Determine the (X, Y) coordinate at the center of the cell enclosing the given text.  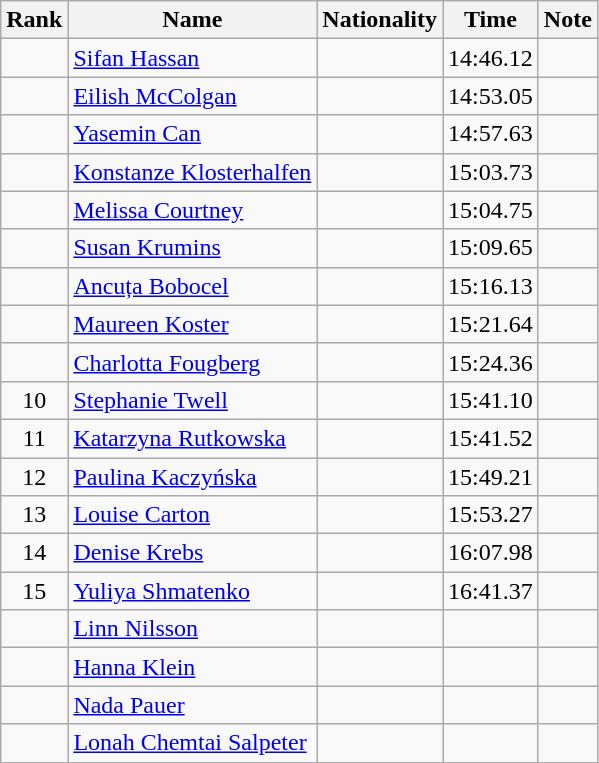
Sifan Hassan (192, 58)
Time (491, 20)
14:53.05 (491, 96)
Rank (34, 20)
Stephanie Twell (192, 400)
13 (34, 515)
15:03.73 (491, 172)
14:46.12 (491, 58)
Melissa Courtney (192, 210)
15:04.75 (491, 210)
15:49.21 (491, 477)
Nationality (380, 20)
10 (34, 400)
Name (192, 20)
15 (34, 591)
Linn Nilsson (192, 629)
15:41.52 (491, 438)
Hanna Klein (192, 667)
Konstanze Klosterhalfen (192, 172)
Susan Krumins (192, 248)
Note (568, 20)
16:41.37 (491, 591)
Katarzyna Rutkowska (192, 438)
Charlotta Fougberg (192, 362)
14 (34, 553)
Eilish McColgan (192, 96)
Louise Carton (192, 515)
15:21.64 (491, 324)
15:09.65 (491, 248)
Nada Pauer (192, 705)
15:53.27 (491, 515)
Yuliya Shmatenko (192, 591)
11 (34, 438)
15:16.13 (491, 286)
12 (34, 477)
Maureen Koster (192, 324)
Denise Krebs (192, 553)
14:57.63 (491, 134)
15:41.10 (491, 400)
15:24.36 (491, 362)
16:07.98 (491, 553)
Ancuța Bobocel (192, 286)
Yasemin Can (192, 134)
Lonah Chemtai Salpeter (192, 743)
Paulina Kaczyńska (192, 477)
